Output the (X, Y) coordinate of the center of the cell containing the given text.  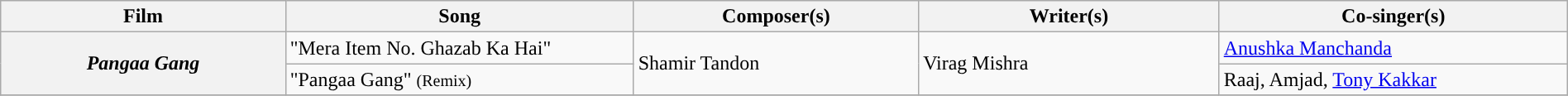
Film (143, 17)
"Pangaa Gang" (Remix) (460, 79)
"Mera Item No. Ghazab Ka Hai" (460, 48)
Pangaa Gang (143, 64)
Raaj, Amjad, Tony Kakkar (1393, 79)
Virag Mishra (1069, 64)
Co-singer(s) (1393, 17)
Shamir Tandon (776, 64)
Composer(s) (776, 17)
Writer(s) (1069, 17)
Anushka Manchanda (1393, 48)
Song (460, 17)
